Locate the cell with the specified text and output its [x, y] center coordinate. 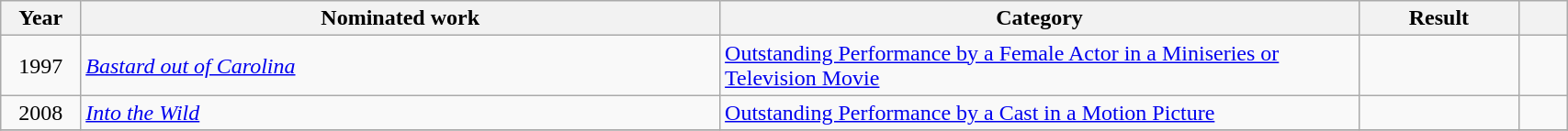
Into the Wild [400, 113]
Outstanding Performance by a Cast in a Motion Picture [1040, 113]
Result [1438, 18]
Bastard out of Carolina [400, 66]
Outstanding Performance by a Female Actor in a Miniseries or Television Movie [1040, 66]
Nominated work [400, 18]
1997 [40, 66]
2008 [40, 113]
Category [1040, 18]
Year [40, 18]
